Find where the given text appears and provide that cell's center as [X, Y] coordinate. 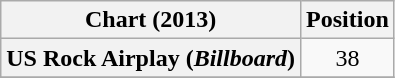
US Rock Airplay (Billboard) [151, 58]
Position [348, 20]
38 [348, 58]
Chart (2013) [151, 20]
